Output the (X, Y) coordinate of the center of the cell containing the given text.  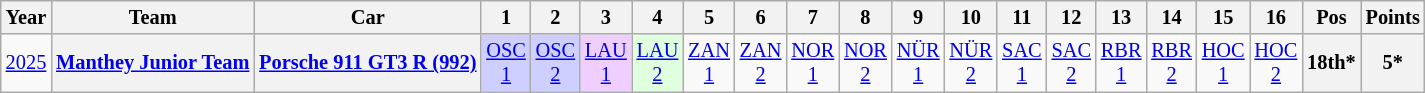
13 (1121, 17)
10 (972, 17)
LAU1 (606, 63)
RBR1 (1121, 63)
1 (506, 17)
4 (658, 17)
OSC1 (506, 63)
HOC1 (1224, 63)
NÜR2 (972, 63)
14 (1171, 17)
11 (1022, 17)
SAC2 (1072, 63)
SAC1 (1022, 63)
NOR2 (866, 63)
NÜR1 (918, 63)
7 (812, 17)
2025 (26, 63)
6 (761, 17)
18th* (1331, 63)
OSC2 (556, 63)
ZAN2 (761, 63)
16 (1276, 17)
12 (1072, 17)
Team (152, 17)
HOC2 (1276, 63)
3 (606, 17)
Year (26, 17)
LAU2 (658, 63)
Points (1393, 17)
Car (368, 17)
Pos (1331, 17)
8 (866, 17)
2 (556, 17)
Manthey Junior Team (152, 63)
5 (709, 17)
ZAN1 (709, 63)
Porsche 911 GT3 R (992) (368, 63)
NOR1 (812, 63)
15 (1224, 17)
9 (918, 17)
RBR2 (1171, 63)
5* (1393, 63)
